From the cell containing the given text, extract its center point as [x, y] coordinate. 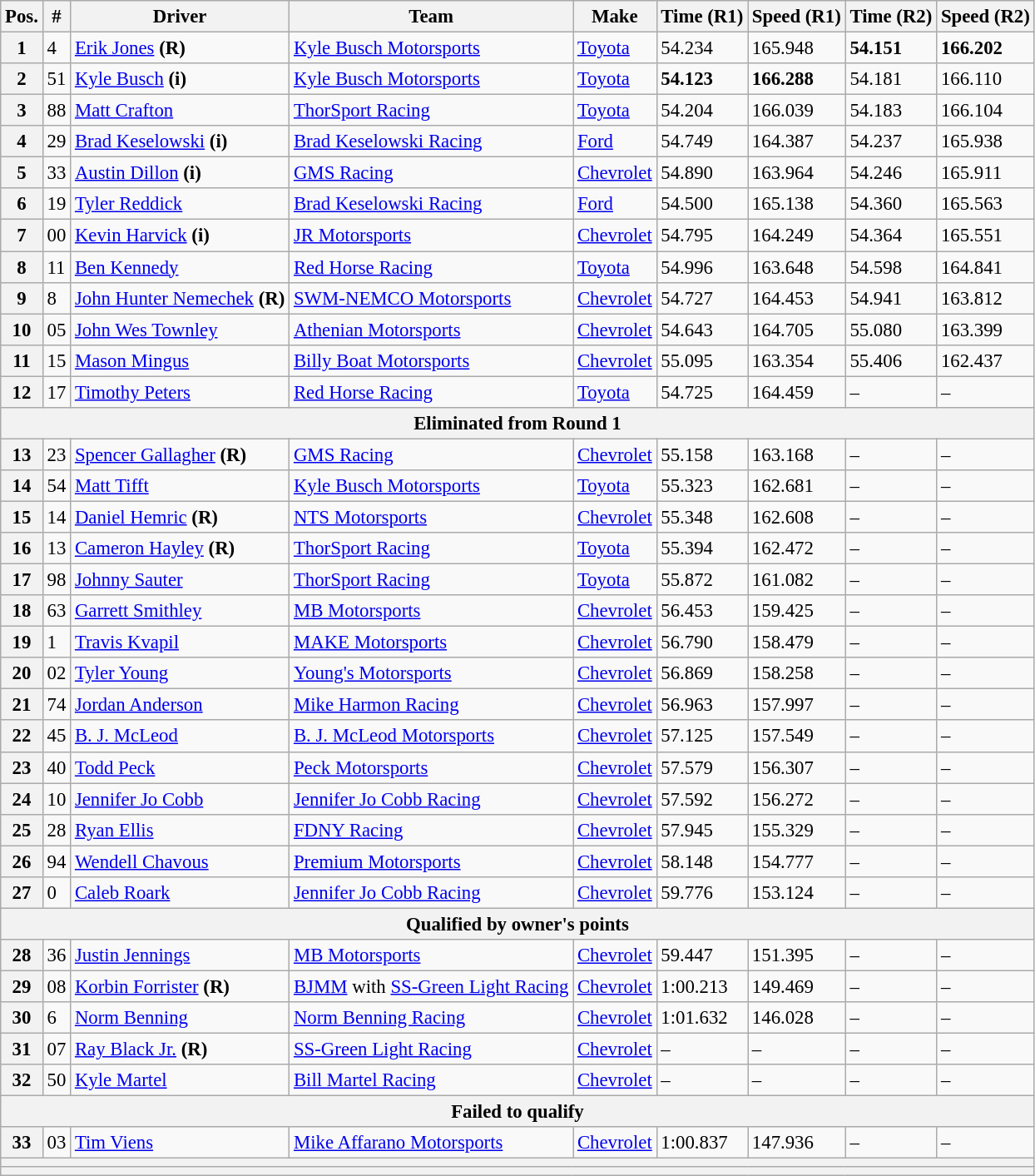
163.812 [986, 298]
154.777 [797, 861]
05 [57, 330]
166.110 [986, 79]
MAKE Motorsports [431, 643]
Garrett Smithley [180, 611]
BJMM with SS-Green Light Racing [431, 986]
147.936 [797, 1143]
5 [22, 173]
94 [57, 861]
157.997 [797, 705]
Austin Dillon (i) [180, 173]
54.749 [702, 141]
Cameron Hayley (R) [180, 548]
54.246 [891, 173]
165.938 [986, 141]
55.095 [702, 360]
Time (R1) [702, 17]
Kevin Harvick (i) [180, 236]
Premium Motorsports [431, 861]
31 [22, 1049]
164.387 [797, 141]
54.364 [891, 236]
Wendell Chavous [180, 861]
Norm Benning [180, 1018]
Spencer Gallagher (R) [180, 454]
164.705 [797, 330]
07 [57, 1049]
Johnny Sauter [180, 580]
55.080 [891, 330]
163.399 [986, 330]
165.551 [986, 236]
B. J. McLeod Motorsports [431, 737]
54.598 [891, 267]
36 [57, 955]
146.028 [797, 1018]
Ray Black Jr. (R) [180, 1049]
Kyle Martel [180, 1080]
153.124 [797, 893]
165.948 [797, 48]
164.453 [797, 298]
Kyle Busch (i) [180, 79]
163.354 [797, 360]
1:01.632 [702, 1018]
Timothy Peters [180, 392]
7 [22, 236]
56.963 [702, 705]
54.360 [891, 204]
164.841 [986, 267]
Brad Keselowski (i) [180, 141]
162.608 [797, 517]
Tim Viens [180, 1143]
Make [615, 17]
Speed (R2) [986, 17]
55.872 [702, 580]
54.151 [891, 48]
24 [22, 799]
54.890 [702, 173]
50 [57, 1080]
164.459 [797, 392]
Time (R2) [891, 17]
Qualified by owner's points [517, 924]
21 [22, 705]
54.123 [702, 79]
54.234 [702, 48]
9 [22, 298]
54.204 [702, 111]
08 [57, 986]
164.249 [797, 236]
88 [57, 111]
54.183 [891, 111]
54.795 [702, 236]
SWM-NEMCO Motorsports [431, 298]
Justin Jennings [180, 955]
162.472 [797, 548]
166.288 [797, 79]
Bill Martel Racing [431, 1080]
149.469 [797, 986]
166.104 [986, 111]
Tyler Reddick [180, 204]
56.453 [702, 611]
Matt Crafton [180, 111]
163.964 [797, 173]
55.394 [702, 548]
163.648 [797, 267]
45 [57, 737]
156.307 [797, 767]
57.945 [702, 830]
54.725 [702, 392]
162.681 [797, 486]
Caleb Roark [180, 893]
Jordan Anderson [180, 705]
54.643 [702, 330]
166.202 [986, 48]
Failed to qualify [517, 1112]
166.039 [797, 111]
32 [22, 1080]
151.395 [797, 955]
Tyler Young [180, 673]
159.425 [797, 611]
NTS Motorsports [431, 517]
Pos. [22, 17]
Young's Motorsports [431, 673]
54.941 [891, 298]
02 [57, 673]
Ben Kennedy [180, 267]
John Hunter Nemechek (R) [180, 298]
John Wes Townley [180, 330]
54.996 [702, 267]
Erik Jones (R) [180, 48]
JR Motorsports [431, 236]
Jennifer Jo Cobb [180, 799]
165.911 [986, 173]
165.138 [797, 204]
56.790 [702, 643]
54 [57, 486]
161.082 [797, 580]
155.329 [797, 830]
57.592 [702, 799]
22 [22, 737]
55.406 [891, 360]
165.563 [986, 204]
54.237 [891, 141]
30 [22, 1018]
Peck Motorsports [431, 767]
0 [57, 893]
158.258 [797, 673]
Mike Harmon Racing [431, 705]
1:00.213 [702, 986]
Matt Tifft [180, 486]
16 [22, 548]
SS-Green Light Racing [431, 1049]
Travis Kvapil [180, 643]
Korbin Forrister (R) [180, 986]
Mason Mingus [180, 360]
FDNY Racing [431, 830]
1:00.837 [702, 1143]
Daniel Hemric (R) [180, 517]
03 [57, 1143]
98 [57, 580]
Speed (R1) [797, 17]
163.168 [797, 454]
54.500 [702, 204]
Team [431, 17]
40 [57, 767]
# [57, 17]
158.479 [797, 643]
55.348 [702, 517]
156.272 [797, 799]
56.869 [702, 673]
2 [22, 79]
54.181 [891, 79]
54.727 [702, 298]
58.148 [702, 861]
59.776 [702, 893]
55.323 [702, 486]
157.549 [797, 737]
55.158 [702, 454]
12 [22, 392]
63 [57, 611]
Eliminated from Round 1 [517, 424]
57.125 [702, 737]
Athenian Motorsports [431, 330]
26 [22, 861]
Driver [180, 17]
59.447 [702, 955]
Norm Benning Racing [431, 1018]
B. J. McLeod [180, 737]
Mike Affarano Motorsports [431, 1143]
51 [57, 79]
27 [22, 893]
Billy Boat Motorsports [431, 360]
162.437 [986, 360]
3 [22, 111]
57.579 [702, 767]
Todd Peck [180, 767]
20 [22, 673]
25 [22, 830]
18 [22, 611]
00 [57, 236]
74 [57, 705]
Ryan Ellis [180, 830]
